Search for the cell housing the specified text and yield its [x, y] center coordinate. 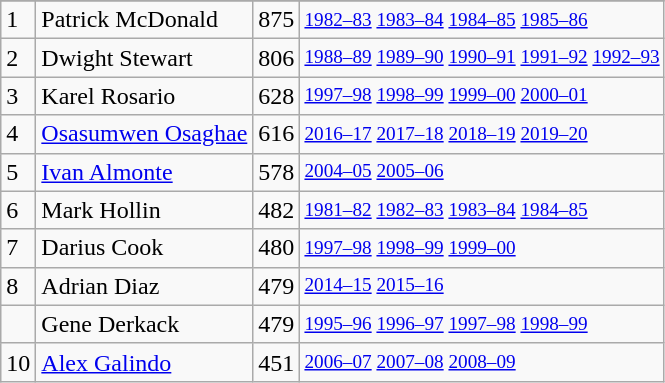
Ivan Almonte [144, 172]
7 [18, 248]
2 [18, 58]
2014–15 2015–16 [482, 286]
Darius Cook [144, 248]
1981–82 1982–83 1983–84 1984–85 [482, 210]
4 [18, 134]
3 [18, 96]
1 [18, 20]
1997–98 1998–99 1999–00 2000–01 [482, 96]
480 [276, 248]
2006–07 2007–08 2008–09 [482, 362]
5 [18, 172]
578 [276, 172]
616 [276, 134]
Alex Galindo [144, 362]
1982–83 1983–84 1984–85 1985–86 [482, 20]
Dwight Stewart [144, 58]
8 [18, 286]
Osasumwen Osaghae [144, 134]
628 [276, 96]
Adrian Diaz [144, 286]
451 [276, 362]
Gene Derkack [144, 324]
Mark Hollin [144, 210]
482 [276, 210]
1988–89 1989–90 1990–91 1991–92 1992–93 [482, 58]
6 [18, 210]
875 [276, 20]
Patrick McDonald [144, 20]
1997–98 1998–99 1999–00 [482, 248]
10 [18, 362]
Karel Rosario [144, 96]
1995–96 1996–97 1997–98 1998–99 [482, 324]
2016–17 2017–18 2018–19 2019–20 [482, 134]
2004–05 2005–06 [482, 172]
806 [276, 58]
